For the text-containing cell, return its midpoint in [X, Y] coordinate format. 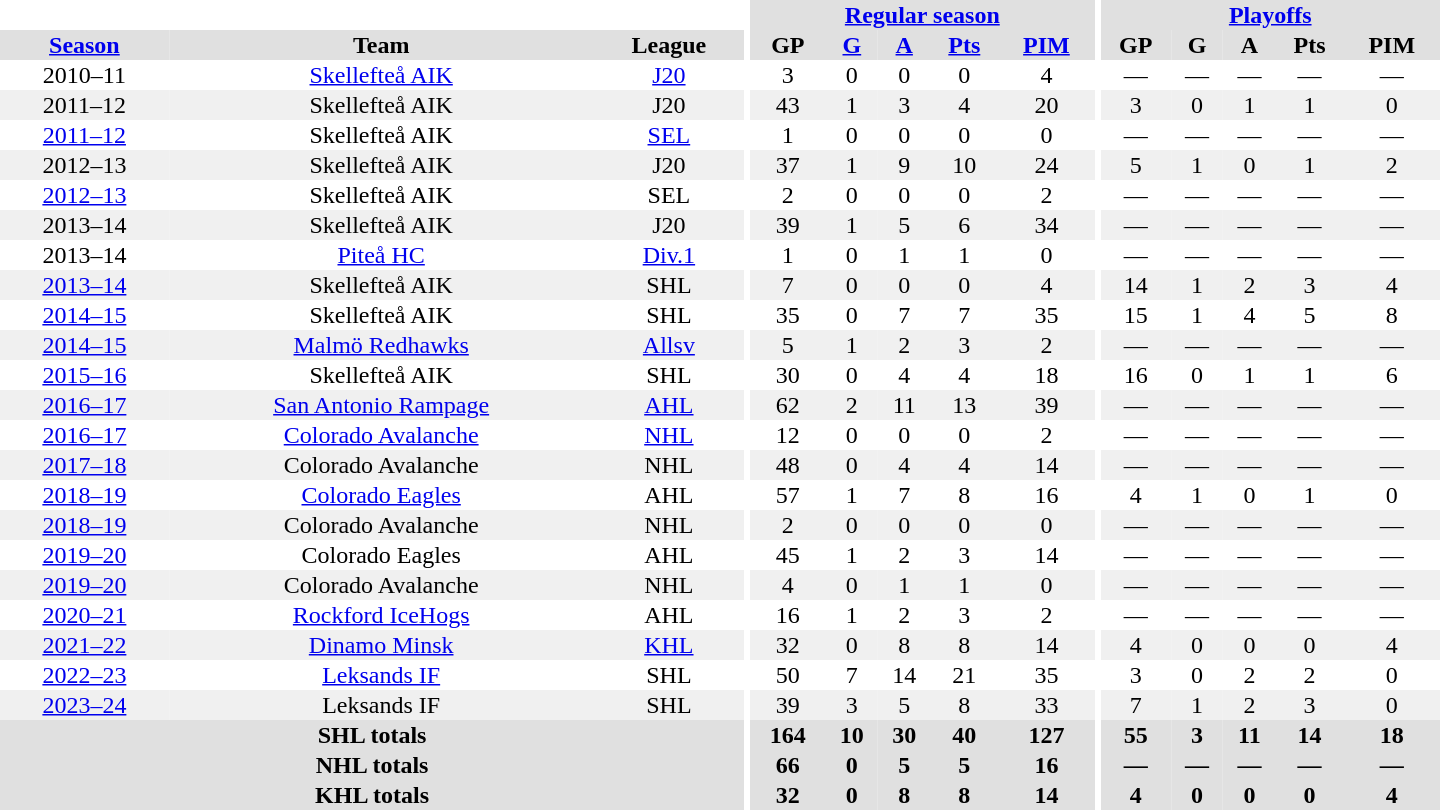
127 [1046, 735]
Malmö Redhawks [382, 345]
2020–21 [84, 615]
Team [382, 45]
Playoffs [1270, 15]
2023–24 [84, 705]
2015–16 [84, 375]
Div.1 [670, 255]
Rockford IceHogs [382, 615]
2010–11 [84, 75]
San Antonio Rampage [382, 405]
9 [904, 165]
37 [788, 165]
15 [1135, 315]
62 [788, 405]
55 [1135, 735]
Regular season [922, 15]
43 [788, 105]
34 [1046, 225]
20 [1046, 105]
Allsv [670, 345]
League [670, 45]
164 [788, 735]
2021–22 [84, 645]
45 [788, 555]
KHL [670, 645]
24 [1046, 165]
21 [964, 675]
57 [788, 495]
12 [788, 435]
Dinamo Minsk [382, 645]
2017–18 [84, 465]
NHL totals [372, 765]
Piteå HC [382, 255]
2022–23 [84, 675]
KHL totals [372, 795]
50 [788, 675]
Season [84, 45]
48 [788, 465]
SHL totals [372, 735]
13 [964, 405]
40 [964, 735]
66 [788, 765]
33 [1046, 705]
